Determine the [X, Y] coordinate at the center of the cell enclosing the given text.  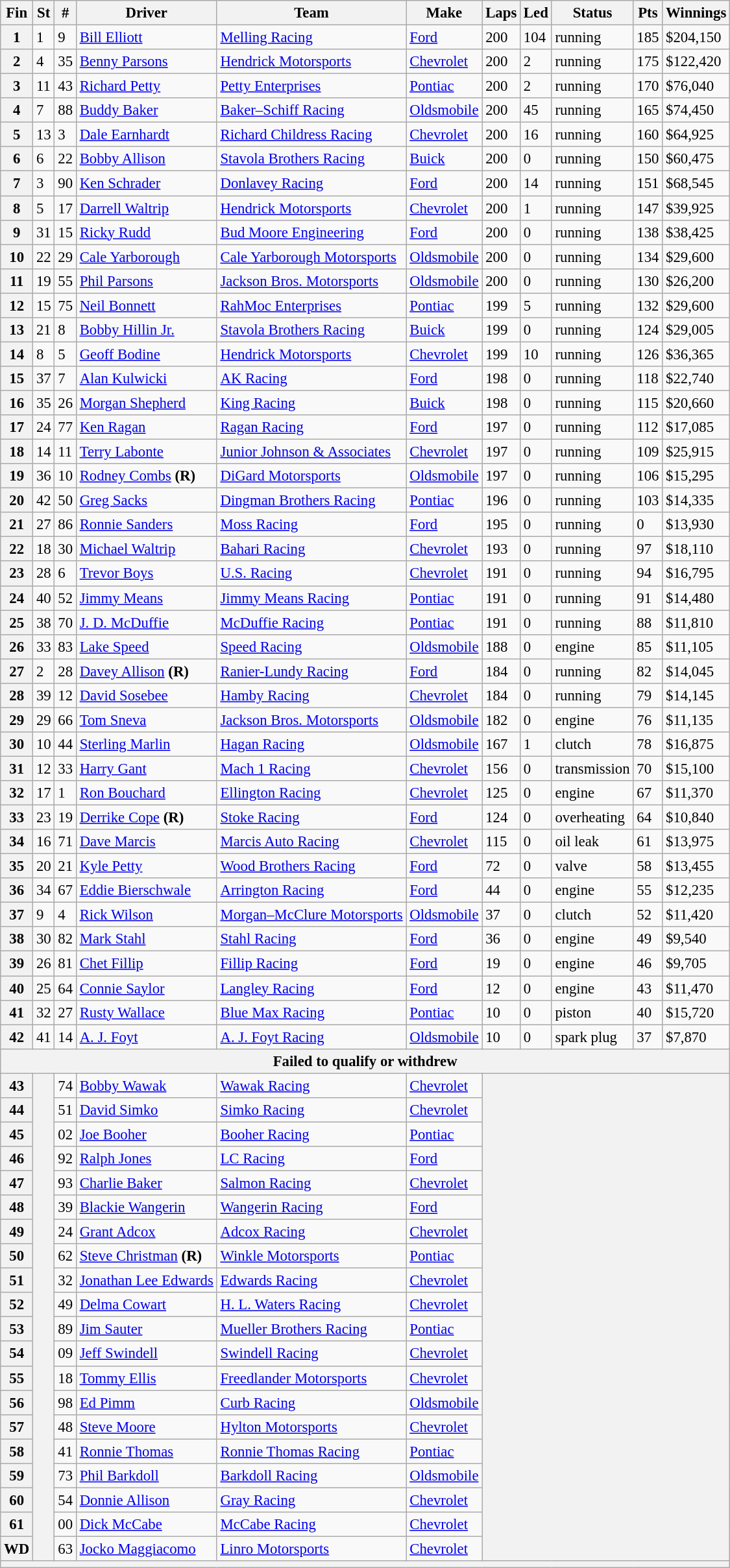
McDuffie Racing [311, 623]
Jimmy Means [147, 598]
195 [501, 525]
188 [501, 647]
Delma Cowart [147, 1305]
St [44, 13]
182 [501, 720]
Melling Racing [311, 38]
$15,100 [696, 768]
Mark Stahl [147, 940]
$9,540 [696, 940]
Winnings [696, 13]
Team [311, 13]
Linro Motorsports [311, 1549]
Cale Yarborough Motorsports [311, 257]
Status [592, 13]
LC Racing [311, 1159]
Hagan Racing [311, 744]
Bobby Wawak [147, 1086]
81 [65, 964]
98 [65, 1403]
$11,420 [696, 915]
83 [65, 647]
Fin [17, 13]
Tom Sneva [147, 720]
77 [65, 427]
$68,545 [696, 184]
Neil Bonnett [147, 305]
$13,930 [696, 525]
Buddy Baker [147, 110]
Darrell Waltrip [147, 208]
Stahl Racing [311, 940]
Morgan–McClure Motorsports [311, 915]
Derrike Cope (R) [147, 818]
Chet Fillip [147, 964]
$25,915 [696, 452]
63 [65, 1549]
Edwards Racing [311, 1281]
Freedlander Motorsports [311, 1378]
Rick Wilson [147, 915]
Jocko Maggiacomo [147, 1549]
Pts [648, 13]
A. J. Foyt [147, 1037]
McCabe Racing [311, 1525]
Rusty Wallace [147, 1012]
Laps [501, 13]
$29,005 [696, 330]
$74,450 [696, 110]
Jim Sauter [147, 1329]
DiGard Motorsports [311, 476]
Junior Johnson & Associates [311, 452]
00 [65, 1525]
193 [501, 549]
165 [648, 110]
Blackie Wangerin [147, 1207]
$16,795 [696, 574]
93 [65, 1183]
Speed Racing [311, 647]
Winkle Motorsports [311, 1256]
Ronnie Thomas Racing [311, 1451]
$20,660 [696, 403]
Dingman Brothers Racing [311, 501]
Ken Ragan [147, 427]
Bud Moore Engineering [311, 232]
86 [65, 525]
Ricky Rudd [147, 232]
J. D. McDuffie [147, 623]
Terry Labonte [147, 452]
Driver [147, 13]
Dale Earnhardt [147, 135]
Ron Bouchard [147, 793]
Failed to qualify or withdrew [365, 1061]
Phil Barkdoll [147, 1476]
Wangerin Racing [311, 1207]
Gray Racing [311, 1500]
74 [65, 1086]
$11,135 [696, 720]
Michael Waltrip [147, 549]
Bobby Hillin Jr. [147, 330]
# [65, 13]
Booher Racing [311, 1134]
Alan Kulwicki [147, 379]
Mueller Brothers Racing [311, 1329]
150 [648, 159]
130 [648, 281]
118 [648, 379]
170 [648, 86]
Ranier-Lundy Racing [311, 671]
Dick McCabe [147, 1525]
$14,145 [696, 696]
Cale Yarborough [147, 257]
Simko Racing [311, 1110]
Bill Elliott [147, 38]
132 [648, 305]
$16,875 [696, 744]
Kyle Petty [147, 866]
$36,365 [696, 354]
72 [501, 866]
Morgan Shepherd [147, 403]
Blue Max Racing [311, 1012]
Dave Marcis [147, 842]
Led [536, 13]
167 [501, 744]
$11,370 [696, 793]
62 [65, 1256]
$22,740 [696, 379]
Ed Pimm [147, 1403]
valve [592, 866]
Baker–Schiff Racing [311, 110]
Donlavey Racing [311, 184]
175 [648, 62]
$204,150 [696, 38]
RahMoc Enterprises [311, 305]
Moss Racing [311, 525]
156 [501, 768]
Davey Allison (R) [147, 671]
Greg Sacks [147, 501]
piston [592, 1012]
transmission [592, 768]
104 [536, 38]
60 [17, 1500]
106 [648, 476]
$14,335 [696, 501]
Fillip Racing [311, 964]
Lake Speed [147, 647]
Bobby Allison [147, 159]
overheating [592, 818]
94 [648, 574]
$122,420 [696, 62]
Marcis Auto Racing [311, 842]
Phil Parsons [147, 281]
King Racing [311, 403]
$38,425 [696, 232]
196 [501, 501]
Wawak Racing [311, 1086]
$15,295 [696, 476]
Ragan Racing [311, 427]
147 [648, 208]
Eddie Bierschwale [147, 890]
Trevor Boys [147, 574]
Ralph Jones [147, 1159]
57 [17, 1427]
56 [17, 1403]
Donnie Allison [147, 1500]
$17,085 [696, 427]
Joe Booher [147, 1134]
Salmon Racing [311, 1183]
$39,925 [696, 208]
Stoke Racing [311, 818]
Geoff Bodine [147, 354]
Steve Christman (R) [147, 1256]
$12,235 [696, 890]
Swindell Racing [311, 1354]
47 [17, 1183]
Ronnie Sanders [147, 525]
$60,475 [696, 159]
185 [648, 38]
WD [17, 1549]
$11,105 [696, 647]
Tommy Ellis [147, 1378]
Grant Adcox [147, 1232]
Wood Brothers Racing [311, 866]
$11,810 [696, 623]
85 [648, 647]
09 [65, 1354]
112 [648, 427]
89 [65, 1329]
David Simko [147, 1110]
125 [501, 793]
59 [17, 1476]
Langley Racing [311, 988]
Richard Childress Racing [311, 135]
U.S. Racing [311, 574]
Ellington Racing [311, 793]
76 [648, 720]
Curb Racing [311, 1403]
Mach 1 Racing [311, 768]
$26,200 [696, 281]
Harry Gant [147, 768]
A. J. Foyt Racing [311, 1037]
138 [648, 232]
Benny Parsons [147, 62]
134 [648, 257]
AK Racing [311, 379]
$10,840 [696, 818]
Richard Petty [147, 86]
92 [65, 1159]
Make [444, 13]
Ronnie Thomas [147, 1451]
Ken Schrader [147, 184]
$11,470 [696, 988]
Charlie Baker [147, 1183]
71 [65, 842]
David Sosebee [147, 696]
Jeff Swindell [147, 1354]
spark plug [592, 1037]
97 [648, 549]
Petty Enterprises [311, 86]
Hylton Motorsports [311, 1427]
Arrington Racing [311, 890]
78 [648, 744]
oil leak [592, 842]
$7,870 [696, 1037]
Hamby Racing [311, 696]
$14,045 [696, 671]
$14,480 [696, 598]
$64,925 [696, 135]
H. L. Waters Racing [311, 1305]
$76,040 [696, 86]
$13,975 [696, 842]
Jonathan Lee Edwards [147, 1281]
$13,455 [696, 866]
160 [648, 135]
02 [65, 1134]
$15,720 [696, 1012]
Bahari Racing [311, 549]
103 [648, 501]
79 [648, 696]
151 [648, 184]
75 [65, 305]
Jimmy Means Racing [311, 598]
Adcox Racing [311, 1232]
90 [65, 184]
126 [648, 354]
Barkdoll Racing [311, 1476]
Connie Saylor [147, 988]
109 [648, 452]
Rodney Combs (R) [147, 476]
Sterling Marlin [147, 744]
53 [17, 1329]
$9,705 [696, 964]
$18,110 [696, 549]
73 [65, 1476]
Steve Moore [147, 1427]
91 [648, 598]
66 [65, 720]
